Search for the cell housing the specified text and yield its [x, y] center coordinate. 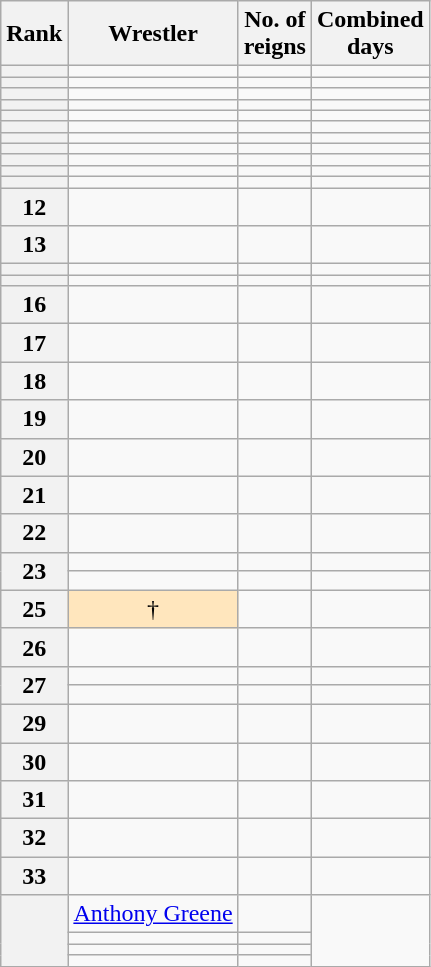
32 [34, 838]
21 [34, 495]
No. ofreigns [274, 34]
17 [34, 343]
Rank [34, 34]
30 [34, 761]
Wrestler [153, 34]
Combineddays [370, 34]
27 [34, 685]
13 [34, 245]
Anthony Greene [153, 914]
19 [34, 419]
26 [34, 647]
22 [34, 533]
25 [34, 609]
23 [34, 571]
16 [34, 305]
12 [34, 207]
20 [34, 457]
29 [34, 723]
† [153, 609]
18 [34, 381]
33 [34, 876]
31 [34, 800]
